Determine the (x, y) coordinate at the center of the cell enclosing the given text.  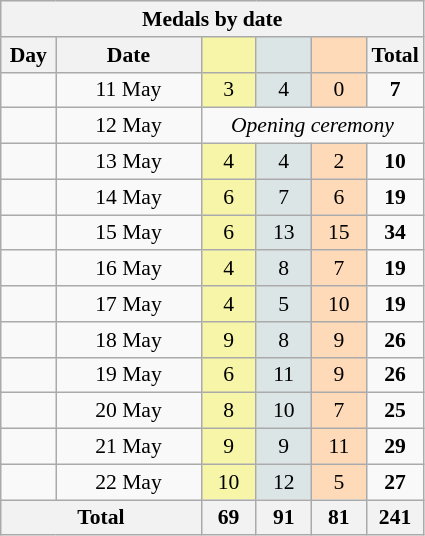
13 (284, 233)
21 May (128, 447)
Medals by date (212, 19)
22 May (128, 482)
27 (394, 482)
0 (338, 90)
16 May (128, 269)
19 May (128, 375)
20 May (128, 411)
69 (228, 518)
14 May (128, 197)
17 May (128, 304)
241 (394, 518)
15 (338, 233)
Opening ceremony (312, 126)
Day (28, 55)
15 May (128, 233)
12 (284, 482)
Date (128, 55)
81 (338, 518)
12 May (128, 126)
34 (394, 233)
11 May (128, 90)
25 (394, 411)
2 (338, 162)
3 (228, 90)
29 (394, 447)
13 May (128, 162)
18 May (128, 340)
91 (284, 518)
